Return the (x, y) coordinate for the center point of the cell that contains the specified text.  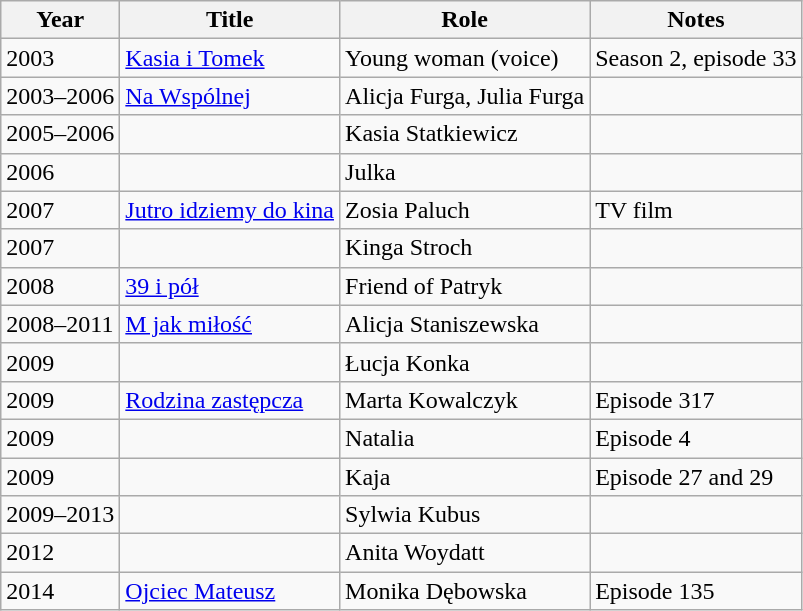
Kasia Statkiewicz (465, 134)
Ojciec Mateusz (230, 591)
Julka (465, 172)
Title (230, 20)
Natalia (465, 438)
Kaja (465, 477)
Friend of Patryk (465, 286)
Anita Woydatt (465, 553)
2008 (60, 286)
Notes (696, 20)
2012 (60, 553)
Łucja Konka (465, 362)
Marta Kowalczyk (465, 400)
Young woman (voice) (465, 58)
M jak miłość (230, 324)
2003–2006 (60, 96)
39 i pół (230, 286)
Role (465, 20)
2006 (60, 172)
2003 (60, 58)
Na Wspólnej (230, 96)
Alicja Staniszewska (465, 324)
Episode 27 and 29 (696, 477)
TV film (696, 210)
Episode 135 (696, 591)
Sylwia Kubus (465, 515)
Jutro idziemy do kina (230, 210)
Episode 317 (696, 400)
Rodzina zastępcza (230, 400)
Year (60, 20)
Kasia i Tomek (230, 58)
2014 (60, 591)
2005–2006 (60, 134)
Kinga Stroch (465, 248)
Alicja Furga, Julia Furga (465, 96)
Episode 4 (696, 438)
Zosia Paluch (465, 210)
2008–2011 (60, 324)
Monika Dębowska (465, 591)
Season 2, episode 33 (696, 58)
2009–2013 (60, 515)
